Scan for the cell matching the given text and deliver its [x, y] coordinate at center. 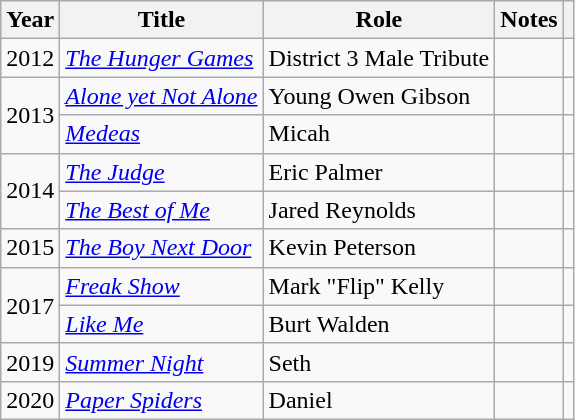
The Best of Me [162, 210]
Micah [379, 134]
Paper Spiders [162, 400]
Kevin Peterson [379, 248]
Alone yet Not Alone [162, 96]
Daniel [379, 400]
Burt Walden [379, 324]
2014 [30, 191]
Medeas [162, 134]
The Hunger Games [162, 58]
2012 [30, 58]
Freak Show [162, 286]
Jared Reynolds [379, 210]
2019 [30, 362]
Year [30, 20]
Like Me [162, 324]
The Boy Next Door [162, 248]
Seth [379, 362]
Role [379, 20]
Summer Night [162, 362]
2020 [30, 400]
Eric Palmer [379, 172]
Young Owen Gibson [379, 96]
District 3 Male Tribute [379, 58]
Title [162, 20]
2013 [30, 115]
Notes [529, 20]
The Judge [162, 172]
2015 [30, 248]
2017 [30, 305]
Mark "Flip" Kelly [379, 286]
